Determine the [x, y] coordinate at the center of the cell enclosing the given text.  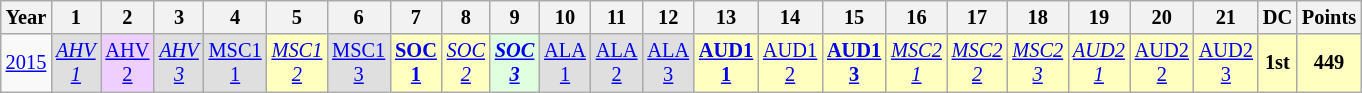
10 [565, 17]
ALA1 [565, 63]
11 [617, 17]
19 [1099, 17]
16 [916, 17]
15 [854, 17]
1st [1278, 63]
ALA3 [668, 63]
MSC23 [1038, 63]
7 [416, 17]
14 [790, 17]
MSC22 [978, 63]
AUD21 [1099, 63]
AUD23 [1226, 63]
18 [1038, 17]
AUD13 [854, 63]
3 [178, 17]
SOC3 [514, 63]
20 [1162, 17]
MSC21 [916, 63]
ALA2 [617, 63]
AHV1 [76, 63]
9 [514, 17]
6 [358, 17]
Points [1329, 17]
MSC12 [298, 63]
2015 [26, 63]
2 [127, 17]
DC [1278, 17]
AHV2 [127, 63]
449 [1329, 63]
MSC13 [358, 63]
AUD22 [1162, 63]
8 [466, 17]
4 [236, 17]
12 [668, 17]
13 [726, 17]
MSC11 [236, 63]
17 [978, 17]
SOC2 [466, 63]
5 [298, 17]
AUD12 [790, 63]
1 [76, 17]
Year [26, 17]
AHV3 [178, 63]
SOC1 [416, 63]
AUD11 [726, 63]
21 [1226, 17]
